Provide the [x, y] coordinate of the cell's center where the given text is located.  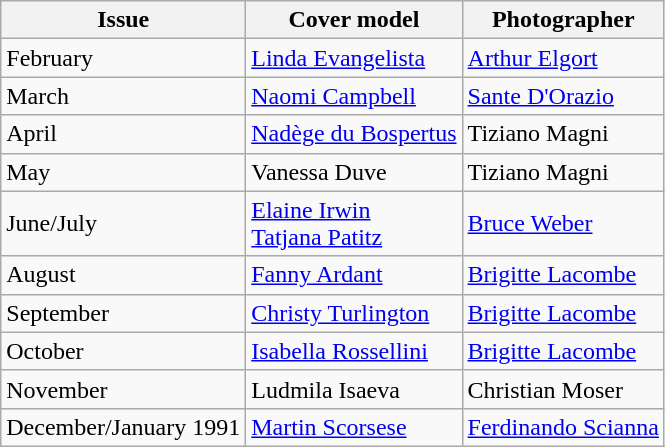
September [124, 313]
Arthur Elgort [563, 58]
Ferdinando Scianna [563, 427]
Fanny Ardant [354, 275]
Cover model [354, 20]
Naomi Campbell [354, 96]
December/January 1991 [124, 427]
Vanessa Duve [354, 172]
October [124, 351]
Ludmila Isaeva [354, 389]
Photographer [563, 20]
Sante D'Orazio [563, 96]
August [124, 275]
May [124, 172]
April [124, 134]
Christy Turlington [354, 313]
Bruce Weber [563, 224]
February [124, 58]
Isabella Rossellini [354, 351]
Martin Scorsese [354, 427]
Elaine IrwinTatjana Patitz [354, 224]
June/July [124, 224]
November [124, 389]
Christian Moser [563, 389]
March [124, 96]
Nadège du Bospertus [354, 134]
Issue [124, 20]
Linda Evangelista [354, 58]
